For the text-containing cell, return its midpoint in (x, y) coordinate format. 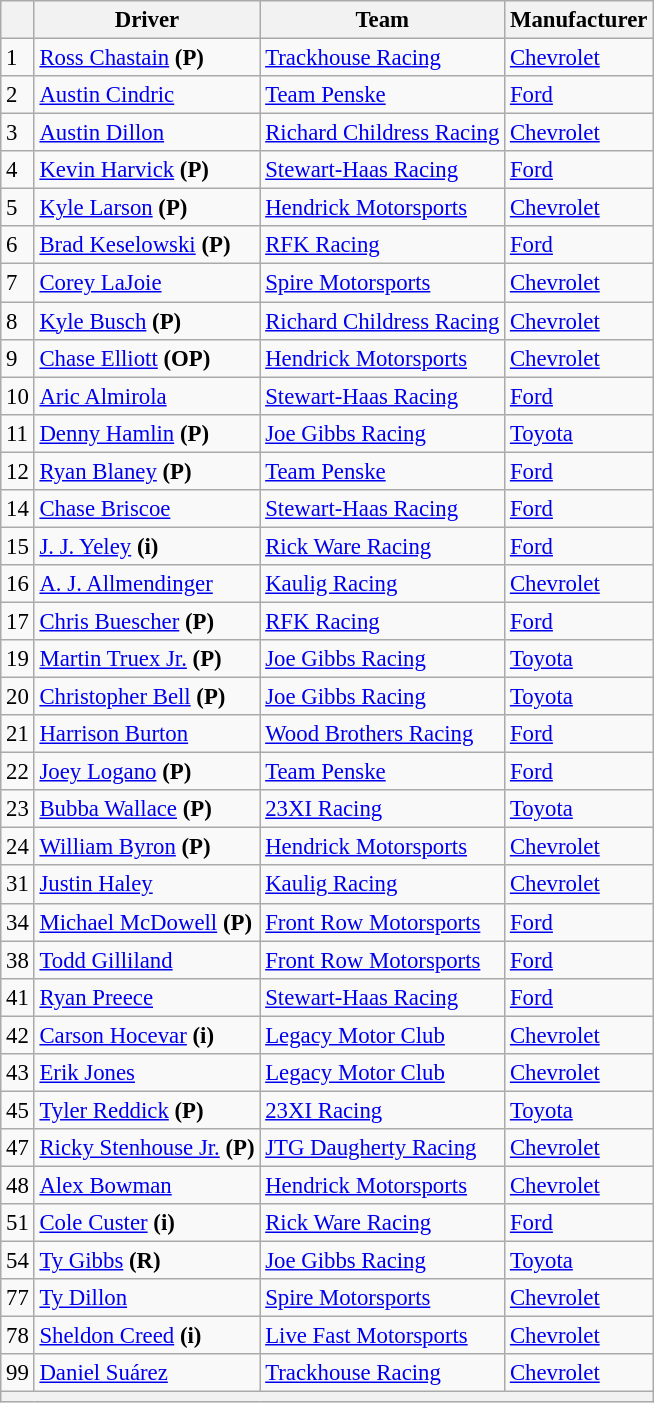
43 (18, 1073)
Ty Gibbs (R) (147, 1261)
Kyle Larson (P) (147, 208)
47 (18, 1148)
Kevin Harvick (P) (147, 170)
11 (18, 433)
1 (18, 58)
45 (18, 1110)
78 (18, 1336)
Austin Cindric (147, 95)
Martin Truex Jr. (P) (147, 659)
31 (18, 885)
Chase Briscoe (147, 509)
54 (18, 1261)
Harrison Burton (147, 734)
16 (18, 584)
41 (18, 997)
2 (18, 95)
A. J. Allmendinger (147, 584)
Austin Dillon (147, 133)
34 (18, 922)
8 (18, 321)
JTG Daugherty Racing (382, 1148)
17 (18, 621)
Ross Chastain (P) (147, 58)
Corey LaJoie (147, 283)
9 (18, 358)
Team (382, 20)
77 (18, 1298)
5 (18, 208)
22 (18, 772)
William Byron (P) (147, 847)
Wood Brothers Racing (382, 734)
21 (18, 734)
99 (18, 1373)
Daniel Suárez (147, 1373)
23 (18, 809)
Ty Dillon (147, 1298)
12 (18, 471)
19 (18, 659)
Denny Hamlin (P) (147, 433)
6 (18, 245)
Alex Bowman (147, 1185)
Chase Elliott (OP) (147, 358)
7 (18, 283)
Chris Buescher (P) (147, 621)
Joey Logano (P) (147, 772)
15 (18, 546)
24 (18, 847)
Michael McDowell (P) (147, 922)
J. J. Yeley (i) (147, 546)
Aric Almirola (147, 396)
38 (18, 960)
10 (18, 396)
Erik Jones (147, 1073)
Justin Haley (147, 885)
Driver (147, 20)
42 (18, 1035)
Manufacturer (579, 20)
Ryan Blaney (P) (147, 471)
Cole Custer (i) (147, 1223)
Brad Keselowski (P) (147, 245)
Live Fast Motorsports (382, 1336)
Ryan Preece (147, 997)
Ricky Stenhouse Jr. (P) (147, 1148)
Tyler Reddick (P) (147, 1110)
20 (18, 697)
Kyle Busch (P) (147, 321)
Bubba Wallace (P) (147, 809)
Christopher Bell (P) (147, 697)
4 (18, 170)
48 (18, 1185)
Carson Hocevar (i) (147, 1035)
14 (18, 509)
3 (18, 133)
Todd Gilliland (147, 960)
51 (18, 1223)
Sheldon Creed (i) (147, 1336)
